Pinpoint the cell where the given text exists, returning its [X, Y] midpoint coordinate. 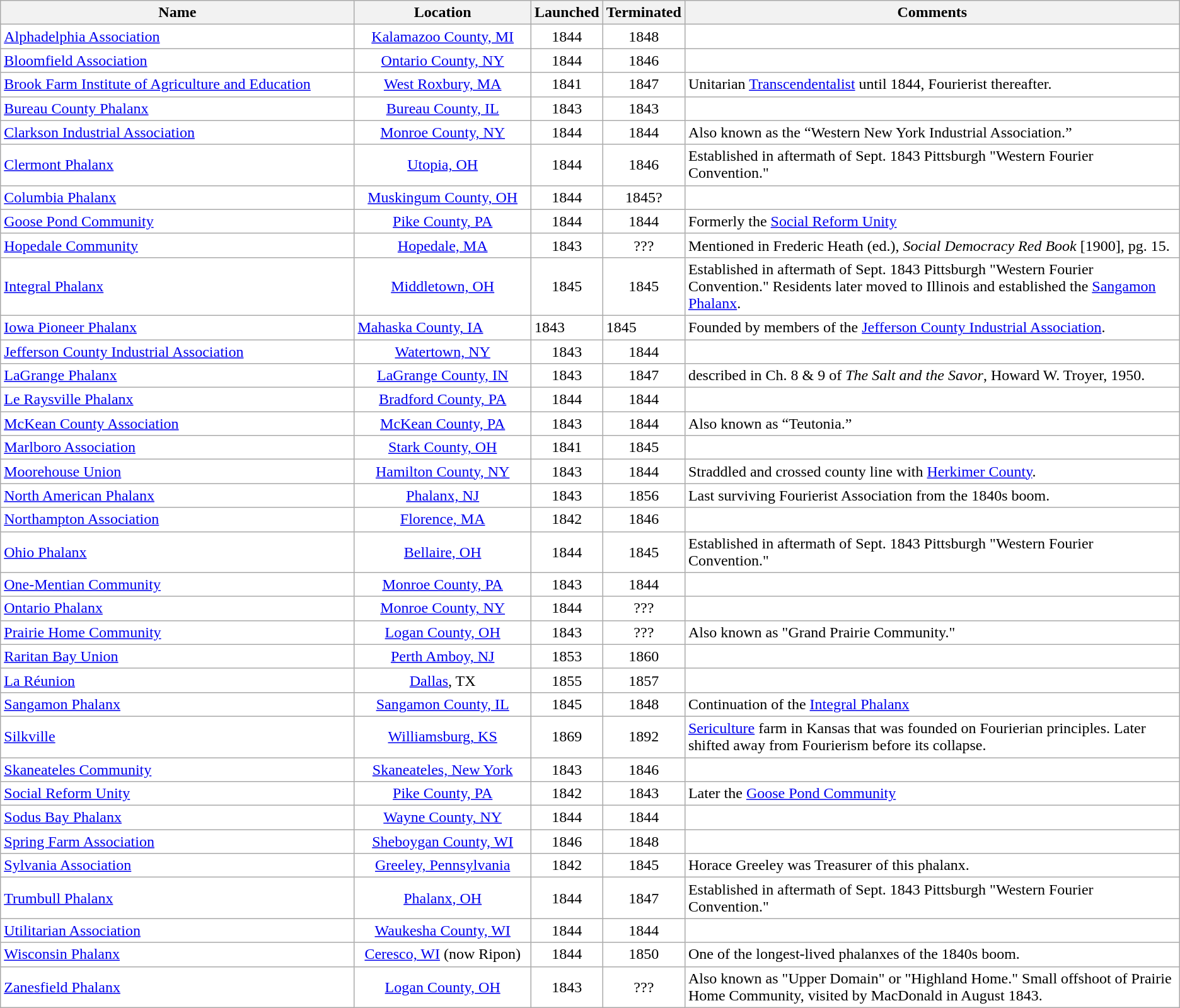
One-Mentian Community [178, 584]
Le Raysville Phalanx [178, 400]
Moorehouse Union [178, 472]
Later the Goose Pond Community [932, 794]
1892 [644, 736]
Skaneateles, New York [442, 770]
Social Reform Unity [178, 794]
Integral Phalanx [178, 286]
Bradford County, PA [442, 400]
1845? [644, 197]
1869 [567, 736]
Raritan Bay Union [178, 656]
Sangamon County, IL [442, 704]
Middletown, OH [442, 286]
Also known as "Grand Prairie Community." [932, 632]
Bloomfield Association [178, 61]
Brook Farm Institute of Agriculture and Education [178, 84]
1856 [644, 495]
Zanesfield Phalanx [178, 987]
Alphadelphia Association [178, 37]
1860 [644, 656]
Williamsburg, KS [442, 736]
Spring Farm Association [178, 842]
Monroe County, PA [442, 584]
1857 [644, 680]
Sylvania Association [178, 866]
Perth Amboy, NJ [442, 656]
Mahaska County, IA [442, 327]
Launched [567, 13]
Northampton Association [178, 519]
Phalanx, OH [442, 898]
One of the longest-lived phalanxes of the 1840s boom. [932, 954]
Waukesha County, WI [442, 930]
Utopia, OH [442, 165]
Prairie Home Community [178, 632]
1850 [644, 954]
Horace Greeley was Treasurer of this phalanx. [932, 866]
Hopedale Community [178, 245]
La Réunion [178, 680]
Mentioned in Frederic Heath (ed.), Social Democracy Red Book [1900], pg. 15. [932, 245]
1855 [567, 680]
Sangamon Phalanx [178, 704]
Unitarian Transcendentalist until 1844, Fourierist thereafter. [932, 84]
Formerly the Social Reform Unity [932, 221]
Columbia Phalanx [178, 197]
Goose Pond Community [178, 221]
Utilitarian Association [178, 930]
Name [178, 13]
West Roxbury, MA [442, 84]
Trumbull Phalanx [178, 898]
North American Phalanx [178, 495]
McKean County, PA [442, 424]
Skaneateles Community [178, 770]
Terminated [644, 13]
Last surviving Fourierist Association from the 1840s boom. [932, 495]
Clarkson Industrial Association [178, 132]
1853 [567, 656]
Also known as "Upper Domain" or "Highland Home." Small offshoot of Prairie Home Community, visited by MacDonald in August 1843. [932, 987]
Bellaire, OH [442, 552]
Also known as the “Western New York Industrial Association.” [932, 132]
Sodus Bay Phalanx [178, 818]
Florence, MA [442, 519]
LaGrange Phalanx [178, 376]
Greeley, Pennsylvania [442, 866]
Jefferson County Industrial Association [178, 351]
Also known as “Teutonia.” [932, 424]
described in Ch. 8 & 9 of The Salt and the Savor, Howard W. Troyer, 1950. [932, 376]
Stark County, OH [442, 448]
Marlboro Association [178, 448]
Silkville [178, 736]
Ontario Phalanx [178, 608]
Iowa Pioneer Phalanx [178, 327]
Comments [932, 13]
Phalanx, NJ [442, 495]
Founded by members of the Jefferson County Industrial Association. [932, 327]
Straddled and crossed county line with Herkimer County. [932, 472]
Bureau County, IL [442, 108]
Watertown, NY [442, 351]
Clermont Phalanx [178, 165]
Sheboygan County, WI [442, 842]
Ceresco, WI (now Ripon) [442, 954]
Ohio Phalanx [178, 552]
Location [442, 13]
Kalamazoo County, MI [442, 37]
Hamilton County, NY [442, 472]
Ontario County, NY [442, 61]
Continuation of the Integral Phalanx [932, 704]
Dallas, TX [442, 680]
Wisconsin Phalanx [178, 954]
Hopedale, MA [442, 245]
LaGrange County, IN [442, 376]
Muskingum County, OH [442, 197]
Sericulture farm in Kansas that was founded on Fourierian principles. Later shifted away from Fourierism before its collapse. [932, 736]
Bureau County Phalanx [178, 108]
Wayne County, NY [442, 818]
McKean County Association [178, 424]
